Capture the cell that displays the provided text and extract its [x, y] central coordinate. 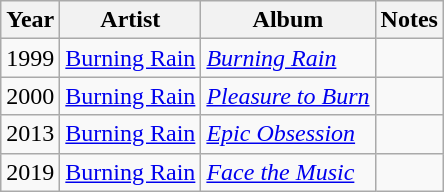
Notes [409, 20]
2019 [30, 172]
Album [288, 20]
Pleasure to Burn [288, 96]
2000 [30, 96]
Artist [130, 20]
Year [30, 20]
1999 [30, 58]
Face the Music [288, 172]
Epic Obsession [288, 134]
2013 [30, 134]
